Return the [x, y] coordinate for the center point of the cell that contains the specified text.  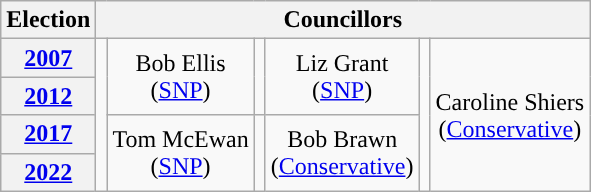
2007 [48, 58]
2017 [48, 134]
Caroline Shiers(Conservative) [510, 115]
2022 [48, 172]
Councillors [343, 20]
Election [48, 20]
Tom McEwan(SNP) [180, 153]
Bob Brawn(Conservative) [342, 153]
2012 [48, 96]
Bob Ellis(SNP) [180, 77]
Liz Grant(SNP) [342, 77]
